Search for the cell housing the specified text and yield its [x, y] center coordinate. 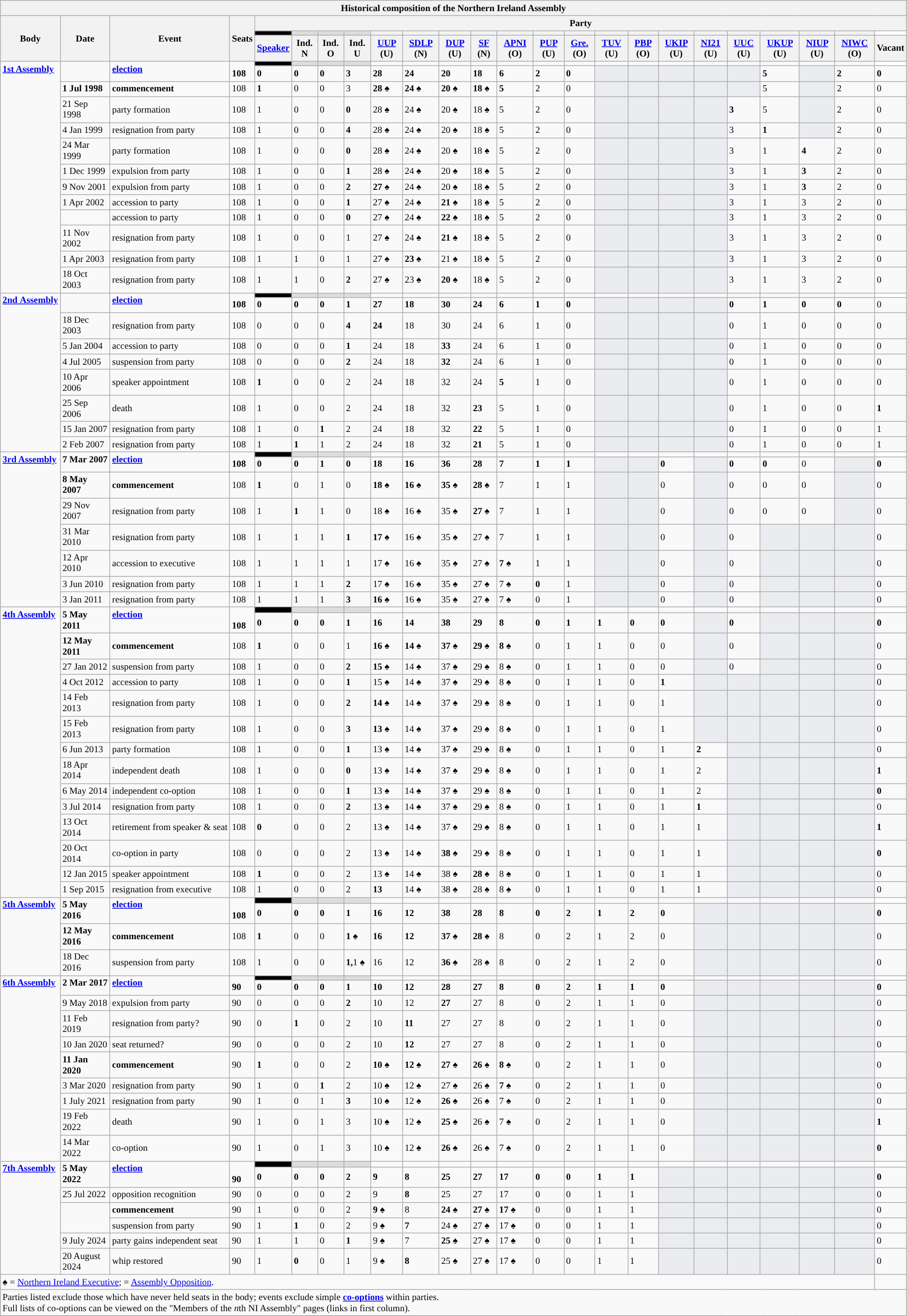
25 Sep 2006 [85, 408]
1 Jul 1998 [85, 89]
1st Assembly [30, 177]
5 May 2022 [85, 1174]
13 [387, 889]
UUC (U) [743, 48]
20 [455, 73]
NIUP (U) [817, 48]
29 Nov 2007 [85, 511]
3 Jan 2011 [85, 600]
21 Sep 1998 [85, 110]
5 May 2016 [85, 910]
18 Dec 2016 [85, 962]
36 [455, 464]
23 [484, 408]
15 Jan 2007 [85, 429]
31 Mar 2010 [85, 537]
4th Assembly [30, 752]
PBP (O) [643, 48]
whip restored [170, 1261]
Party [581, 23]
18 Apr 2014 [85, 771]
seat returned? [170, 1044]
20 Oct 2014 [85, 853]
10 Apr 2006 [85, 382]
6 May 2014 [85, 791]
TUV (U) [611, 48]
SDLP (N) [420, 48]
1 ♠ [357, 936]
9 May 2018 [85, 1003]
4 Jul 2005 [85, 361]
resignation from party? [170, 1024]
Speaker [273, 48]
12 Apr 2010 [85, 563]
Body [30, 39]
21 [484, 444]
6th Assembly [30, 1068]
party gains independent seat [170, 1241]
7 Mar 2007 [85, 462]
3 Jul 2014 [85, 807]
1 Apr 2003 [85, 259]
11 Feb 2019 [85, 1024]
independent death [170, 771]
11 [420, 1024]
1 July 2021 [85, 1101]
co-option [170, 1148]
27 Jan 2012 [85, 667]
Vacant [891, 48]
11 Jan 2020 [85, 1065]
12 May 2011 [85, 646]
SF (N) [484, 48]
Date [85, 39]
36 ♠ [455, 962]
5 May 2011 [85, 620]
12 May 2016 [85, 936]
19 Feb 2022 [85, 1122]
10 Jan 2020 [85, 1044]
11 Nov 2002 [85, 238]
retirement from speaker & seat [170, 827]
22 [484, 429]
5th Assembly [30, 936]
13 Oct 2014 [85, 827]
14 Mar 2022 [85, 1148]
14 Feb 2013 [85, 703]
Ind. U [357, 48]
NIWC (O) [854, 48]
Event [170, 39]
Seats [242, 39]
9 Nov 2001 [85, 187]
2 Mar 2017 [85, 986]
3rd Assembly [30, 529]
1,1 ♠ [357, 962]
2 Feb 2007 [85, 444]
24 Mar 1999 [85, 151]
accession to executive [170, 563]
Gre. (O) [579, 48]
Historical composition of the Northern Ireland Assembly [453, 8]
resignation from executive [170, 889]
PUP (U) [548, 48]
33 [455, 346]
UUP (U) [387, 48]
3 Mar 2020 [85, 1086]
NI21 (U) [711, 48]
18 Dec 2003 [85, 326]
7th Assembly [30, 1217]
4 Jan 1999 [85, 130]
12 Jan 2015 [85, 874]
3 Jun 2010 [85, 584]
29 [484, 623]
DUP (U) [455, 48]
UKIP (U) [676, 48]
18 Oct 2003 [85, 280]
8 May 2007 [85, 485]
22 ♠ [455, 217]
UKUP (U) [780, 48]
2nd Assembly [30, 372]
15 Feb 2013 [85, 729]
1 Sep 2015 [85, 889]
25 Jul 2022 [85, 1195]
opposition recognition [170, 1195]
4 Oct 2012 [85, 682]
Ind. N [305, 48]
9 July 2024 [85, 1241]
Ind. O [331, 48]
1 Apr 2002 [85, 202]
1 Dec 1999 [85, 172]
5 Jan 2004 [85, 346]
20 August 2024 [85, 1261]
6 Jun 2013 [85, 750]
♠ = Northern Ireland Executive; = Assembly Opposition. [438, 1282]
co-option in party [170, 853]
14 [420, 623]
independent co-option [170, 791]
APNI (O) [515, 48]
